Return the (X, Y) coordinate for the center point of the cell that contains the specified text.  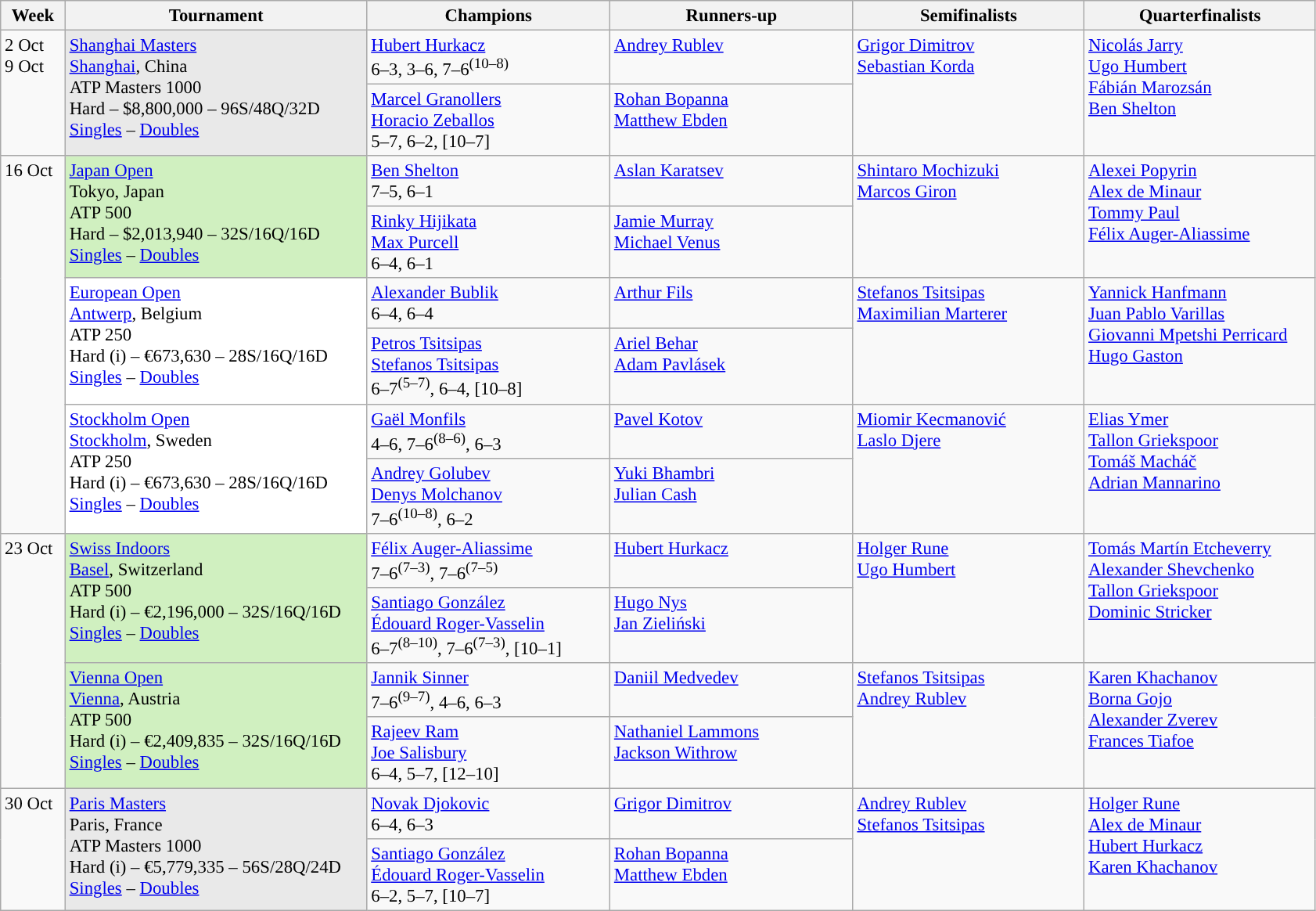
Yuki Bhambri Julian Cash (732, 495)
Pavel Kotov (732, 430)
Stefanos Tsitsipas Maximilian Marterer (969, 341)
Yannick Hanfmann Juan Pablo Varillas Giovanni Mpetshi Perricard Hugo Gaston (1200, 341)
Tomás Martín Etcheverry Alexander Shevchenko Tallon Griekspoor Dominic Stricker (1200, 598)
Gaël Monfils 4–6, 7–6(8–6), 6–3 (488, 430)
30 Oct (33, 850)
Andrey Rublev (732, 58)
Miomir Kecmanović Laslo Djere (969, 468)
Rinky Hijikata Max Purcell 6–4, 6–1 (488, 243)
Arthur Fils (732, 304)
Grigor Dimitrov Sebastian Korda (969, 94)
Rajeev Ram Joe Salisbury 6–4, 5–7, [12–10] (488, 753)
Daniil Medvedev (732, 690)
Hubert Hurkacz (732, 560)
Tournament (216, 16)
Aslan Karatsev (732, 182)
Félix Auger-Aliassime 7–6(7–3), 7–6(7–5) (488, 560)
Stefanos Tsitsipas Andrey Rublev (969, 726)
Jannik Sinner 7–6(9–7), 4–6, 6–3 (488, 690)
Japan Open Tokyo, Japan ATP 500 Hard – $2,013,940 – 32S/16Q/16D Singles – Doubles (216, 217)
Karen Khachanov Borna Gojo Alexander Zverev Frances Tiafoe (1200, 726)
Ariel Behar Adam Pavlásek (732, 366)
2 Oct 9 Oct (33, 94)
Petros Tsitsipas Stefanos Tsitsipas 6–7(5–7), 6–4, [10–8] (488, 366)
Ben Shelton 7–5, 6–1 (488, 182)
Grigor Dimitrov (732, 814)
Paris Masters Paris, France ATP Masters 1000 Hard (i) – €5,779,335 – 56S/28Q/24D Singles – Doubles (216, 850)
Week (33, 16)
Alexei Popyrin Alex de Minaur Tommy Paul Félix Auger-Aliassime (1200, 217)
23 Oct (33, 661)
Quarterfinalists (1200, 16)
Andrey Golubev Denys Molchanov 7–6(10–8), 6–2 (488, 495)
Holger Rune Ugo Humbert (969, 598)
Nathaniel Lammons Jackson Withrow (732, 753)
Stockholm OpenStockholm, SwedenATP 250 Hard (i) – €673,630 – 28S/16Q/16D Singles – Doubles (216, 468)
Hubert Hurkacz 6–3, 3–6, 7–6(10–8) (488, 58)
Semifinalists (969, 16)
Champions (488, 16)
Elias Ymer Tallon Griekspoor Tomáš Macháč Adrian Mannarino (1200, 468)
Swiss Indoors Basel, Switzerland ATP 500 Hard (i) – €2,196,000 – 32S/16Q/16D Singles – Doubles (216, 598)
European Open Antwerp, Belgium ATP 250 Hard (i) – €673,630 – 28S/16Q/16D Singles – Doubles (216, 341)
Andrey Rublev Stefanos Tsitsipas (969, 850)
Santiago González Édouard Roger-Vasselin 6–2, 5–7, [10–7] (488, 875)
Holger Rune Alex de Minaur Hubert Hurkacz Karen Khachanov (1200, 850)
Alexander Bublik 6–4, 6–4 (488, 304)
Marcel Granollers Horacio Zeballos 5–7, 6–2, [10–7] (488, 121)
Jamie Murray Michael Venus (732, 243)
Novak Djokovic 6–4, 6–3 (488, 814)
Runners-up (732, 16)
16 Oct (33, 344)
Shanghai Masters Shanghai, China ATP Masters 1000 Hard – $8,800,000 – 96S/48Q/32D Singles – Doubles (216, 94)
Shintaro Mochizuki Marcos Giron (969, 217)
Vienna Open Vienna, Austria ATP 500 Hard (i) – €2,409,835 – 32S/16Q/16D Singles – Doubles (216, 726)
Hugo Nys Jan Zieliński (732, 625)
Santiago González Édouard Roger-Vasselin 6–7(8–10), 7–6(7–3), [10–1] (488, 625)
Nicolás Jarry Ugo Humbert Fábián Marozsán Ben Shelton (1200, 94)
